Detect which cell encompasses the target text, then output its [X, Y] center coordinate. 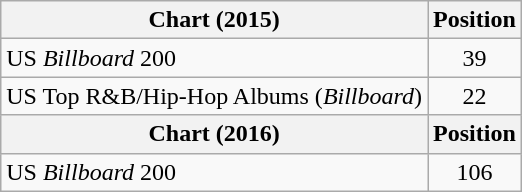
106 [475, 172]
Chart (2015) [214, 20]
US Top R&B/Hip-Hop Albums (Billboard) [214, 96]
22 [475, 96]
39 [475, 58]
Chart (2016) [214, 134]
